Find where the given text appears and provide that cell's center as [X, Y] coordinate. 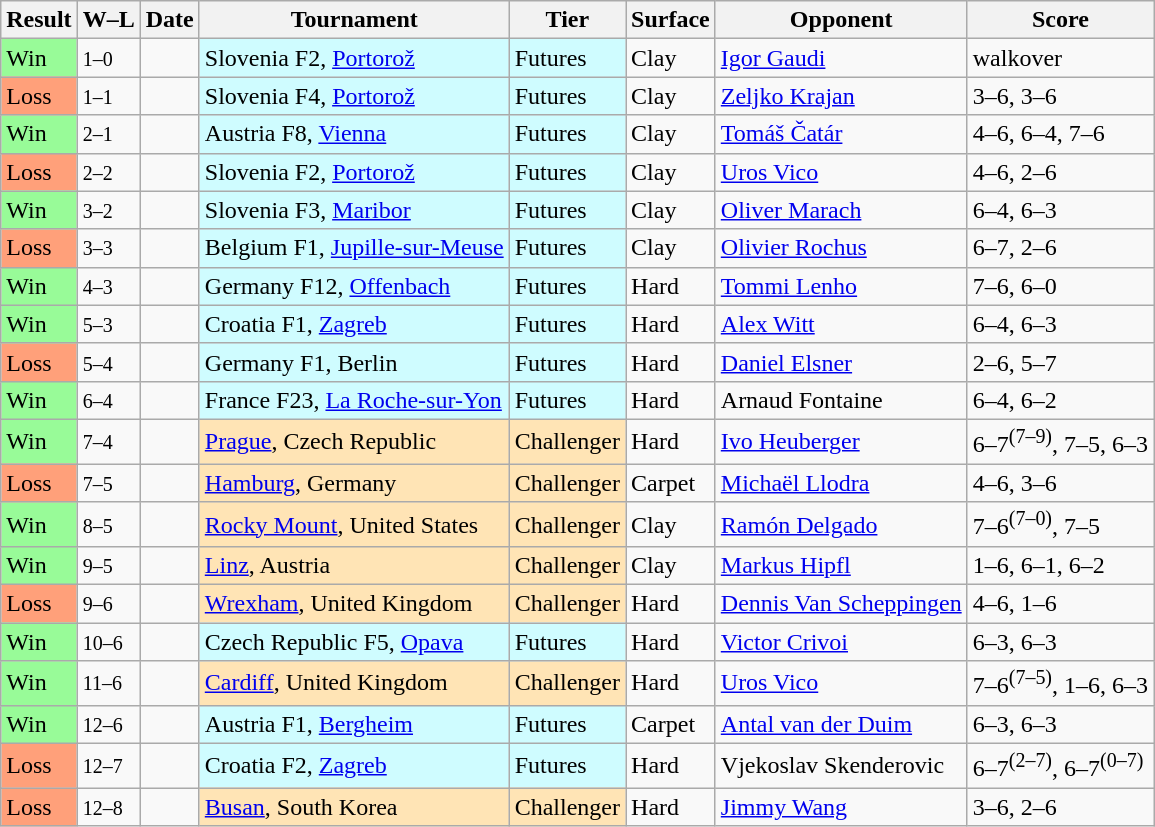
6–7, 2–6 [1060, 248]
Slovenia F3, Maribor [354, 210]
1–1 [108, 96]
2–1 [108, 134]
12–6 [108, 724]
11–6 [108, 684]
Germany F12, Offenbach [354, 286]
3–6, 2–6 [1060, 807]
Jimmy Wang [841, 807]
Score [1060, 20]
6–4 [108, 400]
12–8 [108, 807]
Dennis Van Scheppingen [841, 604]
2–6, 5–7 [1060, 362]
Wrexham, United Kingdom [354, 604]
7–6, 6–0 [1060, 286]
Cardiff, United Kingdom [354, 684]
4–6, 1–6 [1060, 604]
Daniel Elsner [841, 362]
9–5 [108, 566]
Olivier Rochus [841, 248]
W–L [108, 20]
Slovenia F4, Portorož [354, 96]
4–6, 3–6 [1060, 483]
6–7(7–9), 7–5, 6–3 [1060, 442]
7–5 [108, 483]
Belgium F1, Jupille-sur-Meuse [354, 248]
2–2 [108, 172]
Victor Crivoi [841, 642]
Czech Republic F5, Opava [354, 642]
1–6, 6–1, 6–2 [1060, 566]
6–7(2–7), 6–7(0–7) [1060, 766]
Oliver Marach [841, 210]
Michaël Llodra [841, 483]
Busan, South Korea [354, 807]
3–6, 3–6 [1060, 96]
12–7 [108, 766]
3–2 [108, 210]
7–6(7–0), 7–5 [1060, 524]
Opponent [841, 20]
Tournament [354, 20]
Ivo Heuberger [841, 442]
Alex Witt [841, 324]
7–6(7–5), 1–6, 6–3 [1060, 684]
Antal van der Duim [841, 724]
Result [39, 20]
Vjekoslav Skenderovic [841, 766]
5–3 [108, 324]
Linz, Austria [354, 566]
Croatia F1, Zagreb [354, 324]
Tier [567, 20]
4–6, 6–4, 7–6 [1060, 134]
Tommi Lenho [841, 286]
Zeljko Krajan [841, 96]
Ramón Delgado [841, 524]
Surface [671, 20]
5–4 [108, 362]
4–6, 2–6 [1060, 172]
7–4 [108, 442]
Igor Gaudi [841, 58]
Date [170, 20]
Germany F1, Berlin [354, 362]
1–0 [108, 58]
Tomáš Čatár [841, 134]
8–5 [108, 524]
Arnaud Fontaine [841, 400]
France F23, La Roche-sur-Yon [354, 400]
Prague, Czech Republic [354, 442]
4–3 [108, 286]
Croatia F2, Zagreb [354, 766]
Rocky Mount, United States [354, 524]
10–6 [108, 642]
Austria F1, Bergheim [354, 724]
6–4, 6–2 [1060, 400]
Hamburg, Germany [354, 483]
3–3 [108, 248]
Markus Hipfl [841, 566]
Austria F8, Vienna [354, 134]
walkover [1060, 58]
9–6 [108, 604]
